Find where the given text appears and provide that cell's center as (X, Y) coordinate. 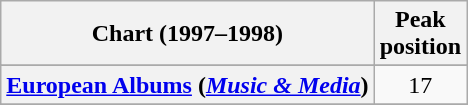
Peakposition (420, 34)
Chart (1997–1998) (188, 34)
17 (420, 85)
European Albums (Music & Media) (188, 85)
